Output the (x, y) coordinate of the center of the cell containing the given text.  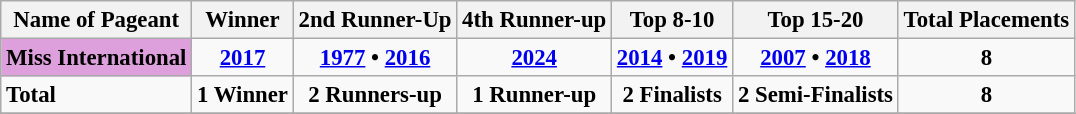
2024 (534, 58)
Top 15-20 (816, 20)
2014 • 2019 (672, 58)
Name of Pageant (96, 20)
1 Winner (243, 95)
1977 • 2016 (375, 58)
Miss International (96, 58)
4th Runner-up (534, 20)
2 Finalists (672, 95)
2007 • 2018 (816, 58)
Total Placements (986, 20)
2 Semi-Finalists (816, 95)
2 Runners-up (375, 95)
2017 (243, 58)
Total (96, 95)
1 Runner-up (534, 95)
Winner (243, 20)
Top 8-10 (672, 20)
2nd Runner-Up (375, 20)
